From the cell containing the given text, extract its center point as [X, Y] coordinate. 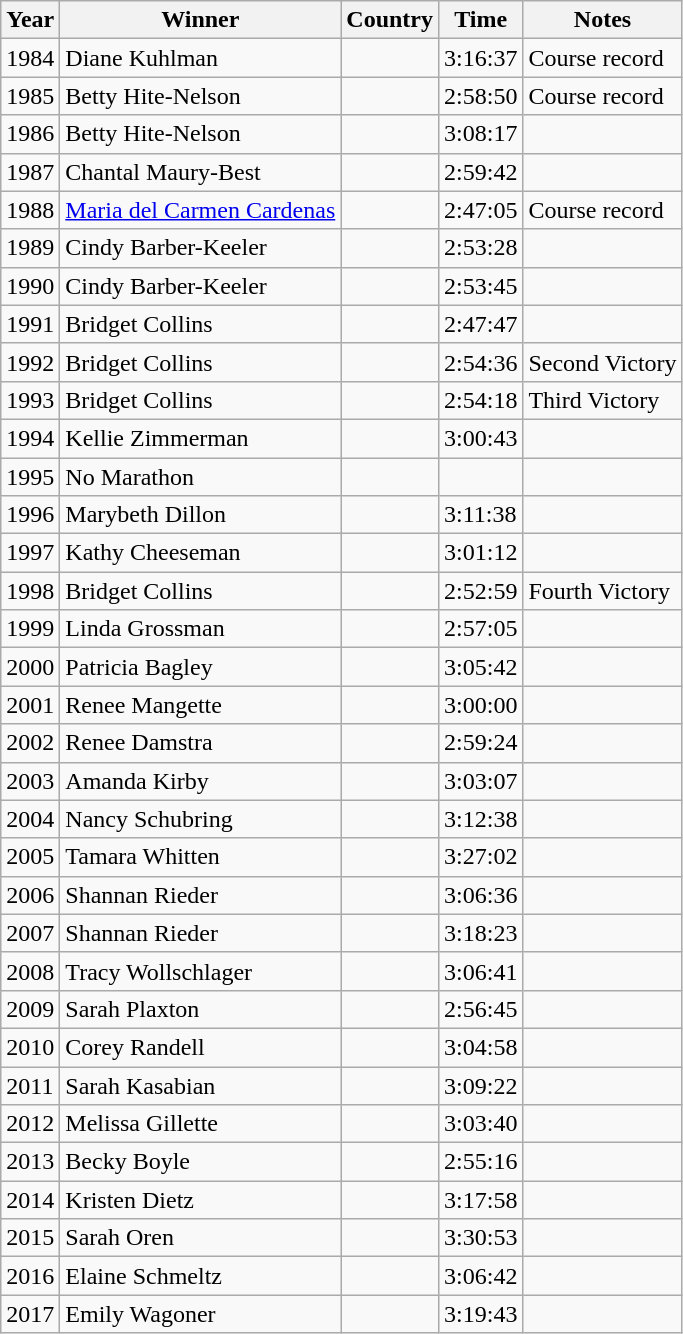
3:00:00 [481, 705]
1999 [30, 629]
3:12:38 [481, 819]
2:53:45 [481, 286]
2010 [30, 1047]
1991 [30, 324]
3:09:22 [481, 1085]
2012 [30, 1124]
2008 [30, 971]
No Marathon [200, 477]
2005 [30, 857]
3:16:37 [481, 58]
Corey Randell [200, 1047]
Chantal Maury-Best [200, 172]
3:19:43 [481, 1314]
Notes [602, 20]
1994 [30, 438]
3:06:36 [481, 895]
3:17:58 [481, 1200]
Sarah Kasabian [200, 1085]
Diane Kuhlman [200, 58]
2016 [30, 1276]
2004 [30, 819]
Amanda Kirby [200, 781]
2:54:18 [481, 400]
1998 [30, 591]
Kristen Dietz [200, 1200]
2017 [30, 1314]
2014 [30, 1200]
Emily Wagoner [200, 1314]
Patricia Bagley [200, 667]
1990 [30, 286]
1987 [30, 172]
Marybeth Dillon [200, 515]
1997 [30, 553]
Fourth Victory [602, 591]
2:56:45 [481, 1009]
Becky Boyle [200, 1162]
2:57:05 [481, 629]
2:59:42 [481, 172]
2003 [30, 781]
1995 [30, 477]
3:11:38 [481, 515]
1992 [30, 362]
2:58:50 [481, 96]
Third Victory [602, 400]
2:59:24 [481, 743]
2:54:36 [481, 362]
Kellie Zimmerman [200, 438]
3:01:12 [481, 553]
1986 [30, 134]
2:47:05 [481, 210]
Melissa Gillette [200, 1124]
1993 [30, 400]
Kathy Cheeseman [200, 553]
3:03:07 [481, 781]
Sarah Plaxton [200, 1009]
Maria del Carmen Cardenas [200, 210]
2:53:28 [481, 248]
2006 [30, 895]
1988 [30, 210]
1989 [30, 248]
3:06:41 [481, 971]
2:55:16 [481, 1162]
3:00:43 [481, 438]
2015 [30, 1238]
Sarah Oren [200, 1238]
Tracy Wollschlager [200, 971]
Linda Grossman [200, 629]
3:06:42 [481, 1276]
2000 [30, 667]
Elaine Schmeltz [200, 1276]
3:08:17 [481, 134]
Tamara Whitten [200, 857]
Renee Mangette [200, 705]
2007 [30, 933]
2009 [30, 1009]
3:30:53 [481, 1238]
3:03:40 [481, 1124]
2011 [30, 1085]
1984 [30, 58]
Year [30, 20]
1985 [30, 96]
2:47:47 [481, 324]
Country [390, 20]
1996 [30, 515]
Winner [200, 20]
2013 [30, 1162]
3:18:23 [481, 933]
3:04:58 [481, 1047]
Renee Damstra [200, 743]
2:52:59 [481, 591]
Time [481, 20]
2002 [30, 743]
3:05:42 [481, 667]
3:27:02 [481, 857]
Second Victory [602, 362]
Nancy Schubring [200, 819]
2001 [30, 705]
